Return the (x, y) coordinate for the center point of the cell that contains the specified text.  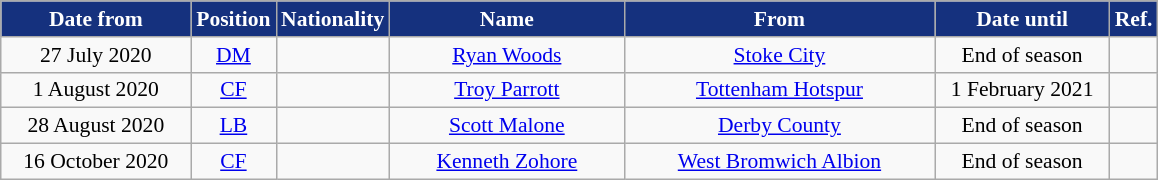
LB (234, 126)
From (779, 19)
Date from (96, 19)
Scott Malone (506, 126)
Stoke City (779, 55)
DM (234, 55)
Name (506, 19)
West Bromwich Albion (779, 162)
Troy Parrott (506, 90)
Tottenham Hotspur (779, 90)
1 August 2020 (96, 90)
Ref. (1134, 19)
Derby County (779, 126)
1 February 2021 (1022, 90)
Date until (1022, 19)
16 October 2020 (96, 162)
Position (234, 19)
Ryan Woods (506, 55)
27 July 2020 (96, 55)
Kenneth Zohore (506, 162)
Nationality (332, 19)
28 August 2020 (96, 126)
